Provide the [X, Y] coordinate of the cell's center where the given text is located.  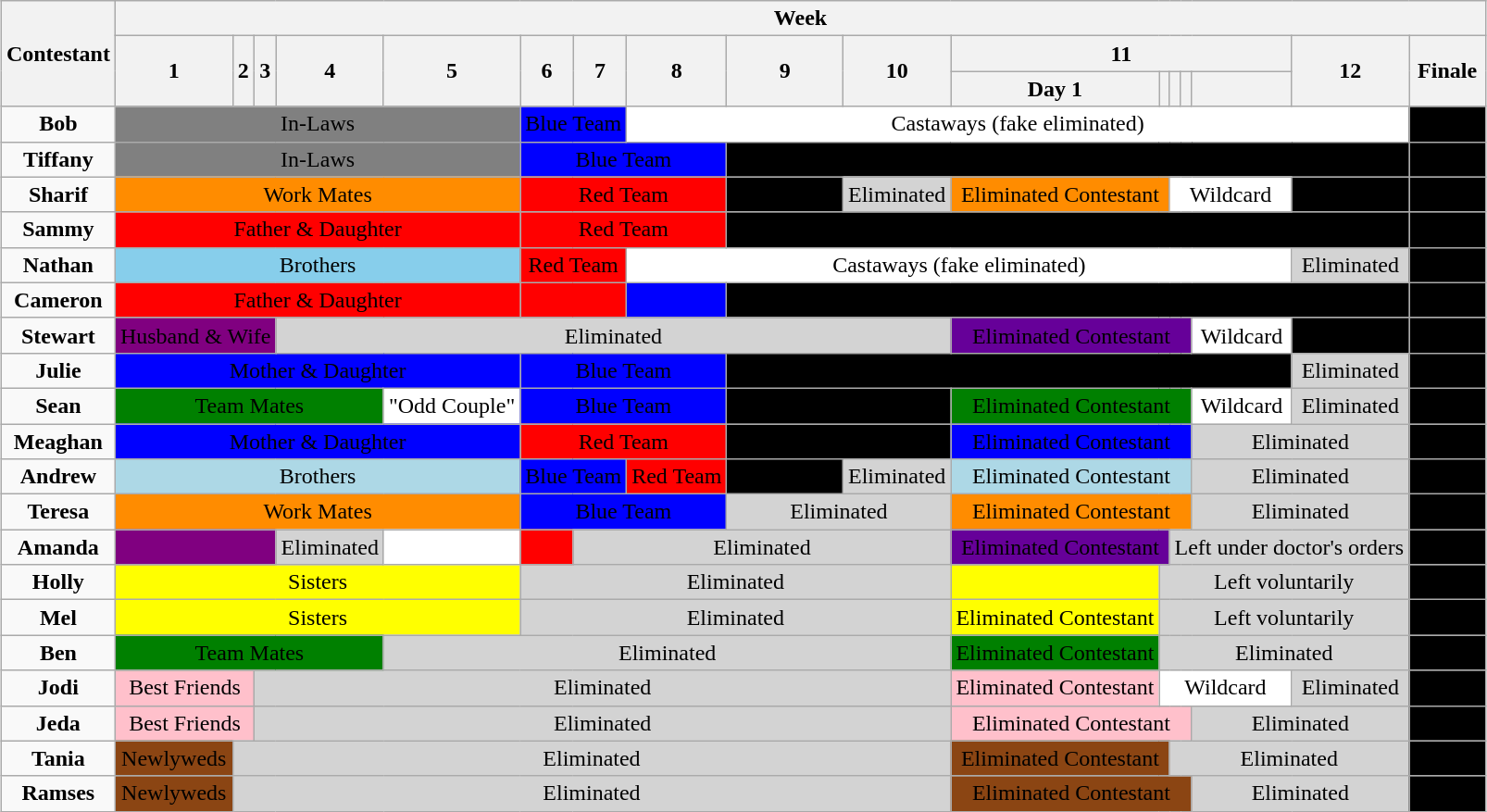
Stewart [57, 335]
Holly [57, 582]
Day 1 [1056, 89]
10 [896, 71]
Husband & Wife [195, 335]
4 [330, 71]
Week [800, 19]
Teresa [57, 512]
Julie [57, 370]
12 [1350, 71]
Sharif [57, 194]
Tania [57, 758]
Left under doctor's orders [1289, 547]
3 [266, 71]
Sammy [57, 230]
Cameron [57, 300]
5 [452, 71]
Mel [57, 618]
"Odd Couple" [452, 406]
6 [546, 71]
Contestant [57, 54]
Meaghan [57, 442]
Nathan [57, 265]
1 [174, 71]
Finale [1448, 71]
Jodi [57, 688]
Amanda [57, 547]
Andrew [57, 477]
Bob [57, 124]
8 [677, 71]
Jeda [57, 723]
11 [1121, 54]
2 [243, 71]
9 [785, 71]
7 [600, 71]
Tiffany [57, 159]
Ramses [57, 793]
Ben [57, 653]
Sean [57, 406]
